Determine the [X, Y] coordinate at the center of the cell enclosing the given text.  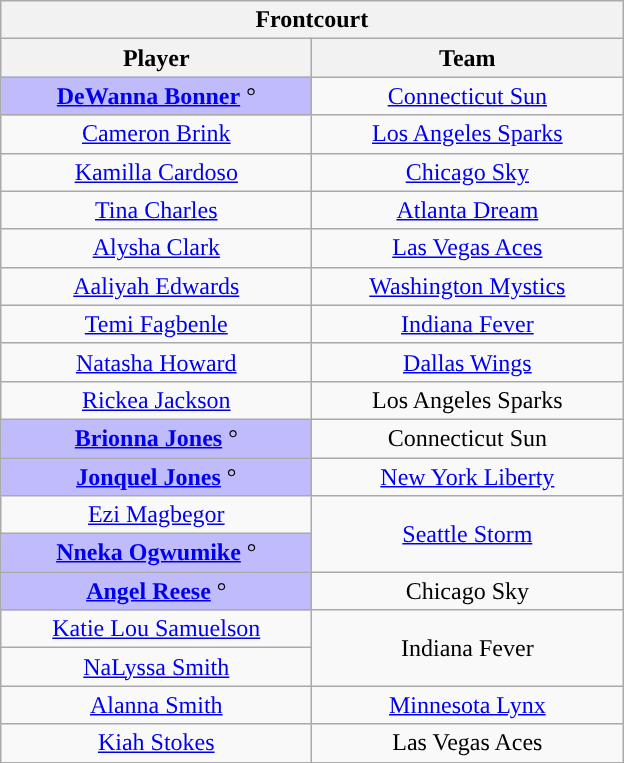
Aaliyah Edwards [156, 286]
Team [468, 58]
Dallas Wings [468, 362]
Frontcourt [312, 20]
Nneka Ogwumike ° [156, 553]
NaLyssa Smith [156, 667]
Washington Mystics [468, 286]
Minnesota Lynx [468, 705]
Alysha Clark [156, 248]
Kiah Stokes [156, 743]
Angel Reese ° [156, 591]
Alanna Smith [156, 705]
Temi Fagbenle [156, 324]
Player [156, 58]
Tina Charles [156, 210]
Atlanta Dream [468, 210]
Katie Lou Samuelson [156, 629]
Kamilla Cardoso [156, 172]
Natasha Howard [156, 362]
Rickea Jackson [156, 400]
Cameron Brink [156, 134]
New York Liberty [468, 477]
DeWanna Bonner ° [156, 96]
Brionna Jones ° [156, 438]
Seattle Storm [468, 534]
Jonquel Jones ° [156, 477]
Ezi Magbegor [156, 515]
